From the cell containing the given text, extract its center point as [X, Y] coordinate. 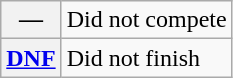
Did not finish [146, 58]
Did not compete [146, 20]
DNF [31, 58]
— [31, 20]
